Output the [x, y] coordinate of the center of the cell containing the given text.  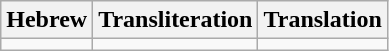
Translation [322, 20]
Hebrew [47, 20]
Transliteration [176, 20]
